Find where the given text appears and provide that cell's center as (X, Y) coordinate. 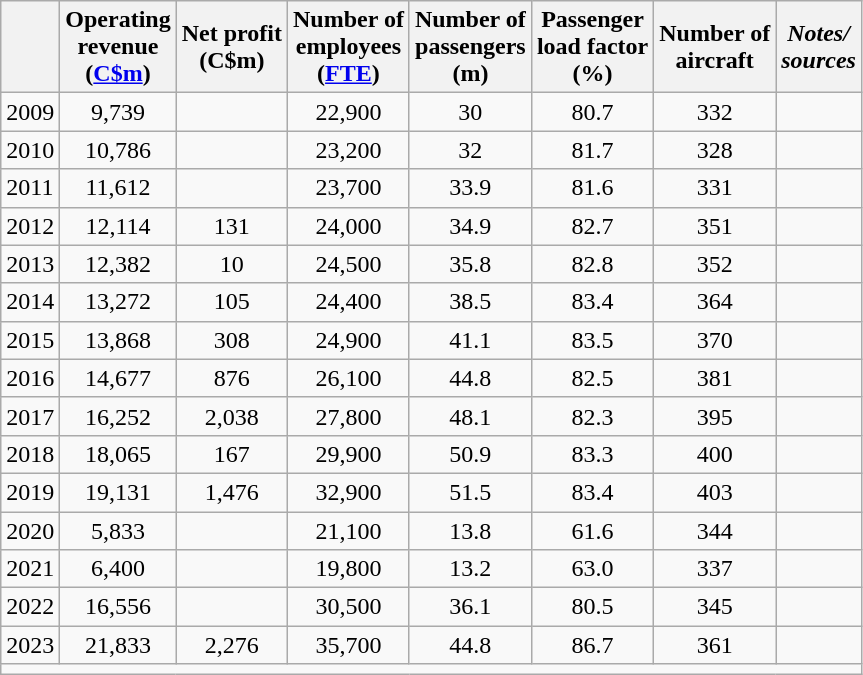
2009 (30, 112)
13,272 (118, 302)
395 (715, 416)
2021 (30, 569)
86.7 (592, 645)
24,500 (348, 264)
361 (715, 645)
81.6 (592, 188)
35,700 (348, 645)
13,868 (118, 340)
32,900 (348, 492)
Net profit(C$m) (232, 47)
9,739 (118, 112)
50.9 (470, 454)
41.1 (470, 340)
30,500 (348, 607)
2022 (30, 607)
2010 (30, 150)
30 (470, 112)
2015 (30, 340)
82.8 (592, 264)
22,900 (348, 112)
61.6 (592, 531)
344 (715, 531)
332 (715, 112)
24,900 (348, 340)
80.7 (592, 112)
Number ofemployees(FTE) (348, 47)
33.9 (470, 188)
5,833 (118, 531)
351 (715, 226)
328 (715, 150)
364 (715, 302)
12,114 (118, 226)
19,800 (348, 569)
2,038 (232, 416)
Notes/sources (819, 47)
10 (232, 264)
6,400 (118, 569)
331 (715, 188)
Number ofpassengers(m) (470, 47)
80.5 (592, 607)
81.7 (592, 150)
400 (715, 454)
19,131 (118, 492)
23,200 (348, 150)
21,100 (348, 531)
32 (470, 150)
2020 (30, 531)
82.3 (592, 416)
13.2 (470, 569)
16,252 (118, 416)
2018 (30, 454)
35.8 (470, 264)
876 (232, 378)
63.0 (592, 569)
51.5 (470, 492)
Operatingrevenue(C$m) (118, 47)
2,276 (232, 645)
27,800 (348, 416)
2017 (30, 416)
352 (715, 264)
Passengerload factor(%) (592, 47)
2023 (30, 645)
13.8 (470, 531)
23,700 (348, 188)
48.1 (470, 416)
21,833 (118, 645)
83.5 (592, 340)
82.5 (592, 378)
105 (232, 302)
10,786 (118, 150)
38.5 (470, 302)
Number ofaircraft (715, 47)
83.3 (592, 454)
82.7 (592, 226)
2011 (30, 188)
2016 (30, 378)
2013 (30, 264)
403 (715, 492)
337 (715, 569)
18,065 (118, 454)
34.9 (470, 226)
16,556 (118, 607)
1,476 (232, 492)
131 (232, 226)
167 (232, 454)
29,900 (348, 454)
2014 (30, 302)
345 (715, 607)
14,677 (118, 378)
24,000 (348, 226)
24,400 (348, 302)
370 (715, 340)
2012 (30, 226)
36.1 (470, 607)
381 (715, 378)
12,382 (118, 264)
26,100 (348, 378)
11,612 (118, 188)
308 (232, 340)
2019 (30, 492)
